Capture the cell that displays the provided text and extract its [X, Y] central coordinate. 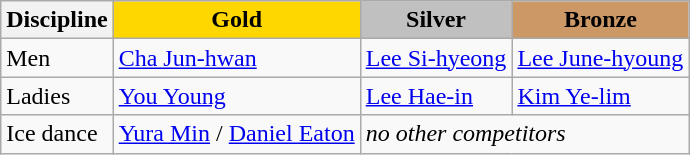
Kim Ye-lim [600, 96]
Lee Hae-in [436, 96]
Lee June-hyoung [600, 58]
You Young [236, 96]
Gold [236, 20]
Men [57, 58]
Lee Si-hyeong [436, 58]
Discipline [57, 20]
Silver [436, 20]
Bronze [600, 20]
Ice dance [57, 134]
Yura Min / Daniel Eaton [236, 134]
Ladies [57, 96]
Cha Jun-hwan [236, 58]
no other competitors [524, 134]
